Locate the cell with the specified text and output its [X, Y] center coordinate. 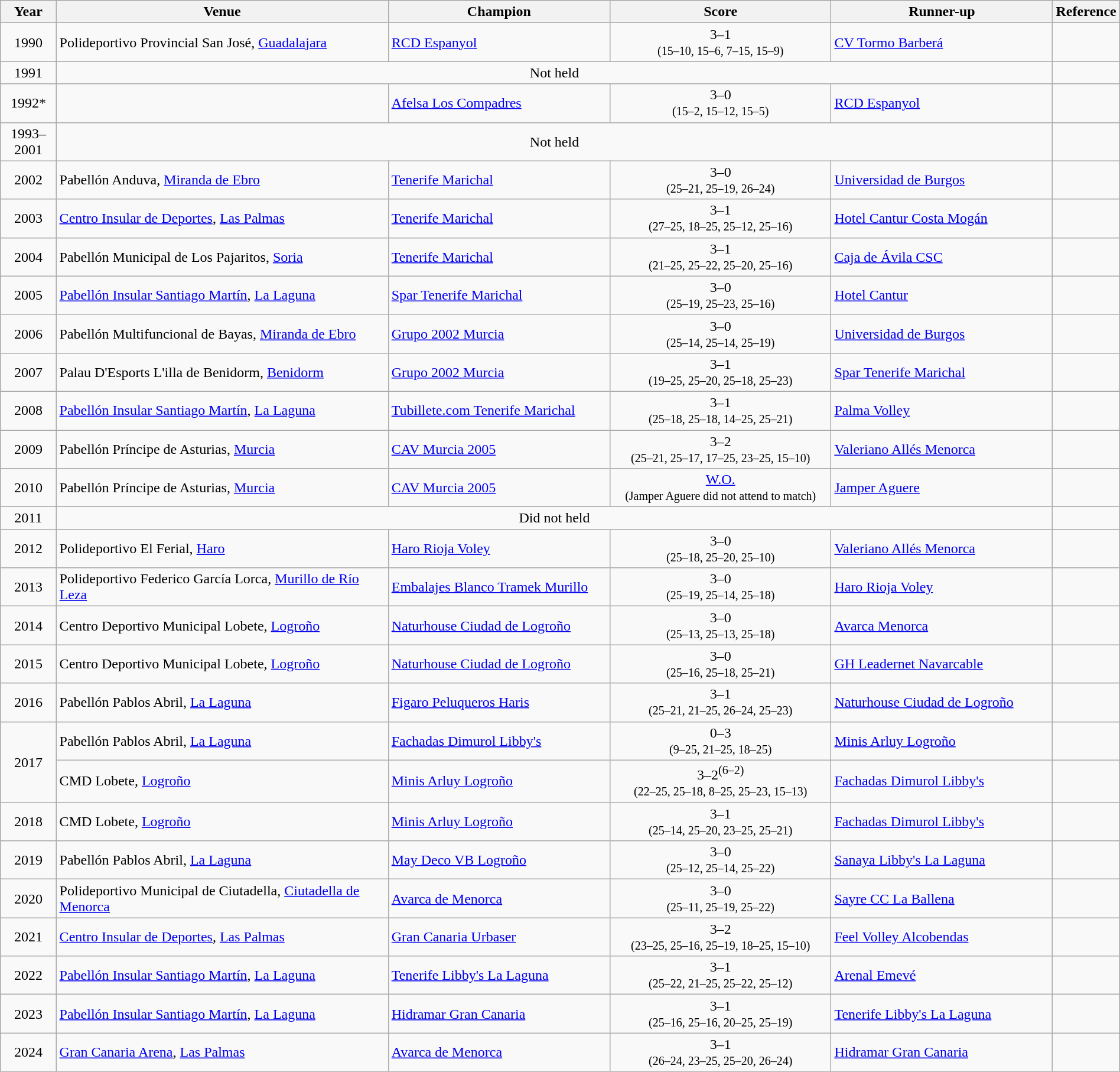
Avarca Menorca [942, 625]
3–2(23–25, 25–16, 25–19, 18–25, 15–10) [721, 937]
3–0(25–19, 25–23, 25–16) [721, 295]
2002 [28, 180]
Gran Canaria Urbaser [499, 937]
2013 [28, 587]
2023 [28, 1014]
Arenal Emevé [942, 975]
2006 [28, 333]
3–0(25–14, 25–14, 25–19) [721, 333]
Gran Canaria Arena, Las Palmas [222, 1052]
2004 [28, 256]
W.O.(Jamper Aguere did not attend to match) [721, 488]
Polideportivo Municipal de Ciutadella, Ciutadella de Menorca [222, 898]
3–0(25–18, 25–20, 25–10) [721, 548]
1990 [28, 43]
3–1(27–25, 18–25, 25–12, 25–16) [721, 219]
3–2(6–2)(22–25, 25–18, 8–25, 25–23, 15–13) [721, 781]
Polideportivo Federico García Lorca, Murillo de Río Leza [222, 587]
3–1(25–22, 21–25, 25–22, 25–12) [721, 975]
Did not held [554, 518]
3–0(25–11, 25–19, 25–22) [721, 898]
3–1(25–14, 25–20, 23–25, 25–21) [721, 821]
CV Tormo Barberá [942, 43]
3–1(21–25, 25–22, 25–20, 25–16) [721, 256]
Figaro Peluqueros Haris [499, 702]
3–1(15–10, 15–6, 7–15, 15–9) [721, 43]
Pabellón Multifuncional de Bayas, Miranda de Ebro [222, 333]
Pabellón Anduva, Miranda de Ebro [222, 180]
May Deco VB Logroño [499, 860]
Hotel Cantur [942, 295]
Sayre CC La Ballena [942, 898]
2019 [28, 860]
2010 [28, 488]
2003 [28, 219]
Polideportivo El Ferial, Haro [222, 548]
Palau D'Esports L'illa de Benidorm, Benidorm [222, 372]
3–0(25–16, 25–18, 25–21) [721, 664]
3–2(25–21, 25–17, 17–25, 23–25, 15–10) [721, 449]
Hotel Cantur Costa Mogán [942, 219]
Caja de Ávila CSC [942, 256]
3–1(25–18, 25–18, 14–25, 25–21) [721, 410]
3–1(26–24, 23–25, 25–20, 26–24) [721, 1052]
GH Leadernet Navarcable [942, 664]
Runner-up [942, 12]
2008 [28, 410]
0–3(9–25, 21–25, 18–25) [721, 741]
3–0(25–19, 25–14, 25–18) [721, 587]
2020 [28, 898]
3–0(25–12, 25–14, 25–22) [721, 860]
2005 [28, 295]
Palma Volley [942, 410]
2021 [28, 937]
Reference [1086, 12]
3–1(25–16, 25–16, 20–25, 25–19) [721, 1014]
Jamper Aguere [942, 488]
2017 [28, 762]
3–1(25–21, 21–25, 26–24, 25–23) [721, 702]
Sanaya Libby's La Laguna [942, 860]
2015 [28, 664]
2012 [28, 548]
Champion [499, 12]
3–0(25–13, 25–13, 25–18) [721, 625]
3–0(15–2, 15–12, 15–5) [721, 103]
3–0(25–21, 25–19, 26–24) [721, 180]
2024 [28, 1052]
3–1(19–25, 25–20, 25–18, 25–23) [721, 372]
1992* [28, 103]
Year [28, 12]
2009 [28, 449]
2014 [28, 625]
2018 [28, 821]
Pabellón Municipal de Los Pajaritos, Soria [222, 256]
2016 [28, 702]
Feel Volley Alcobendas [942, 937]
Embalajes Blanco Tramek Murillo [499, 587]
2022 [28, 975]
2007 [28, 372]
1993–2001 [28, 142]
Afelsa Los Compadres [499, 103]
2011 [28, 518]
Tubillete.com Tenerife Marichal [499, 410]
Polideportivo Provincial San José, Guadalajara [222, 43]
1991 [28, 73]
Score [721, 12]
Venue [222, 12]
